Detect which cell encompasses the target text, then output its [X, Y] center coordinate. 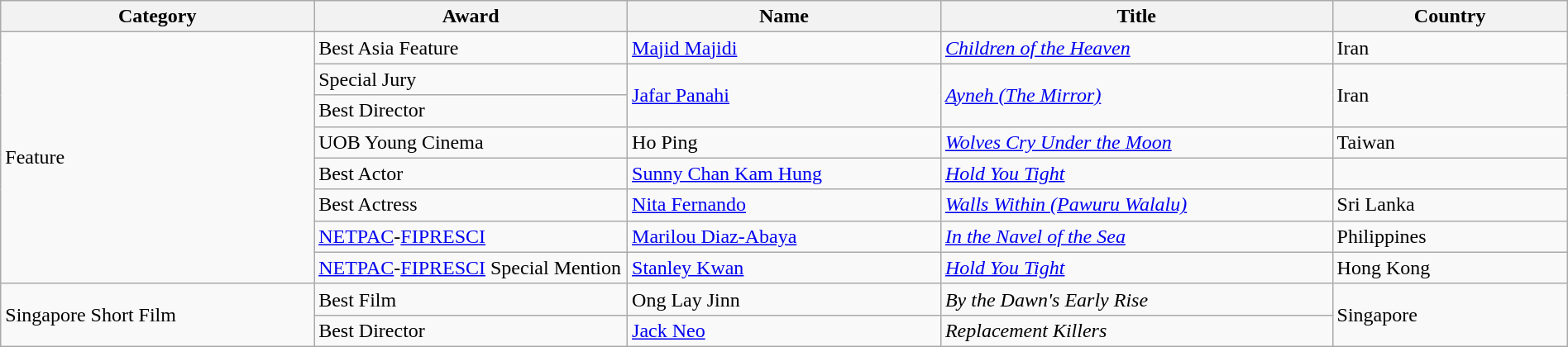
Marilou Diaz-Abaya [784, 236]
Majid Majidi [784, 48]
Nita Fernando [784, 205]
Sri Lanka [1450, 205]
NETPAC-FIPRESCI Special Mention [471, 268]
Philippines [1450, 236]
Singapore [1450, 315]
Jack Neo [784, 330]
NETPAC-FIPRESCI [471, 236]
Walls Within (Pawuru Walalu) [1136, 205]
Stanley Kwan [784, 268]
Singapore Short Film [157, 315]
Replacement Killers [1136, 330]
In the Navel of the Sea [1136, 236]
Sunny Chan Kam Hung [784, 173]
Award [471, 17]
Country [1450, 17]
Ong Lay Jinn [784, 299]
Wolves Cry Under the Moon [1136, 142]
Best Asia Feature [471, 48]
Taiwan [1450, 142]
Best Actress [471, 205]
Jafar Panahi [784, 95]
Category [157, 17]
By the Dawn's Early Rise [1136, 299]
Hong Kong [1450, 268]
UOB Young Cinema [471, 142]
Ayneh (The Mirror) [1136, 95]
Ho Ping [784, 142]
Title [1136, 17]
Children of the Heaven [1136, 48]
Best Actor [471, 173]
Feature [157, 158]
Best Film [471, 299]
Name [784, 17]
Special Jury [471, 79]
